Capture the cell that displays the provided text and extract its (x, y) central coordinate. 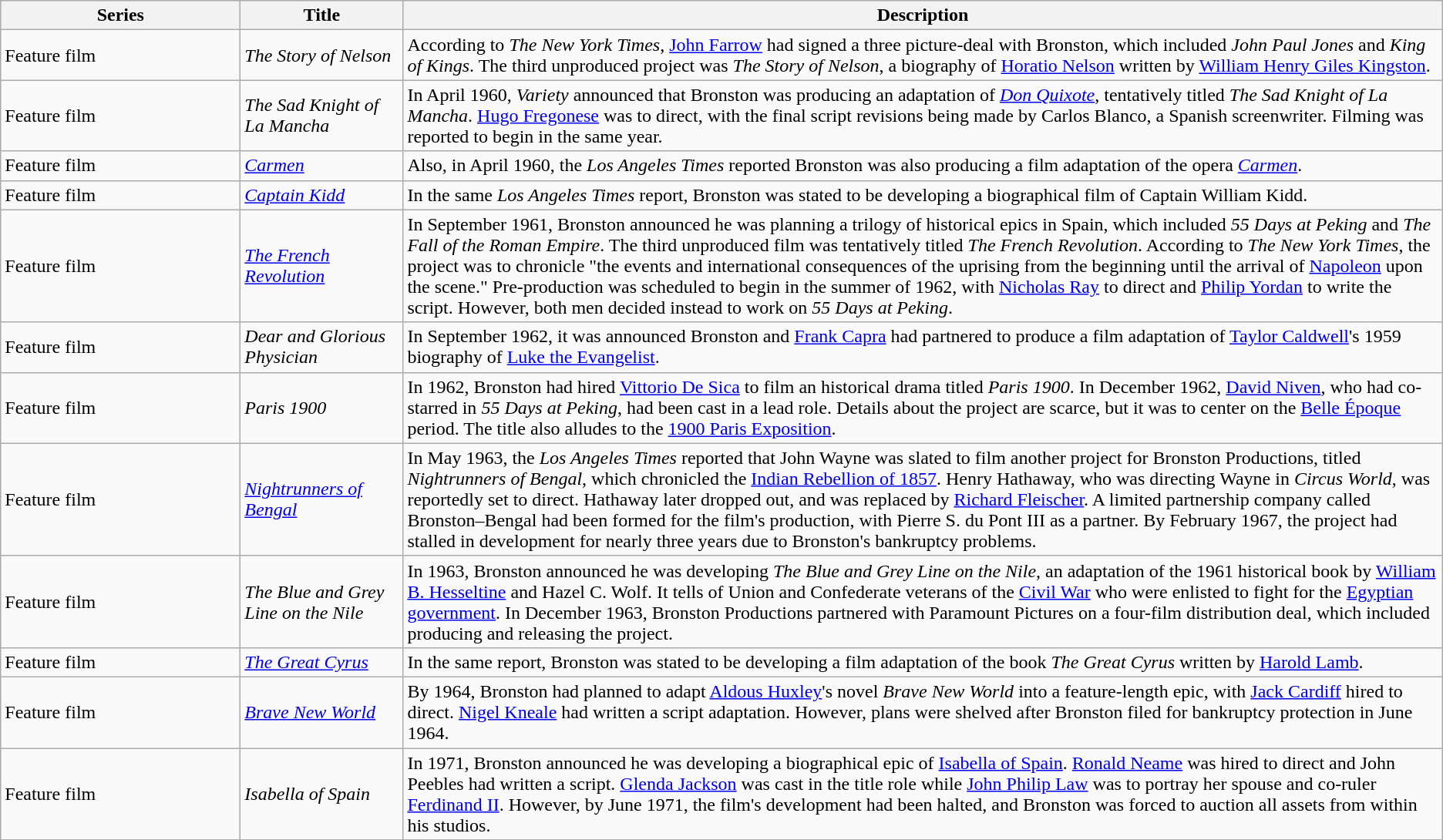
The Sad Knight of La Mancha (322, 116)
In the same Los Angeles Times report, Bronston was stated to be developing a biographical film of Captain William Kidd. (923, 195)
In the same report, Bronston was stated to be developing a film adaptation of the book The Great Cyrus written by Harold Lamb. (923, 662)
Paris 1900 (322, 408)
Title (322, 15)
Dear and Glorious Physician (322, 347)
Also, in April 1960, the Los Angeles Times reported Bronston was also producing a film adaptation of the opera Carmen. (923, 166)
Series (120, 15)
Captain Kidd (322, 195)
Carmen (322, 166)
The French Revolution (322, 266)
The Blue and Grey Line on the Nile (322, 601)
The Great Cyrus (322, 662)
The Story of Nelson (322, 55)
Nightrunners of Bengal (322, 499)
Brave New World (322, 712)
Isabella of Spain (322, 794)
Description (923, 15)
